Pinpoint the cell where the given text exists, returning its (x, y) midpoint coordinate. 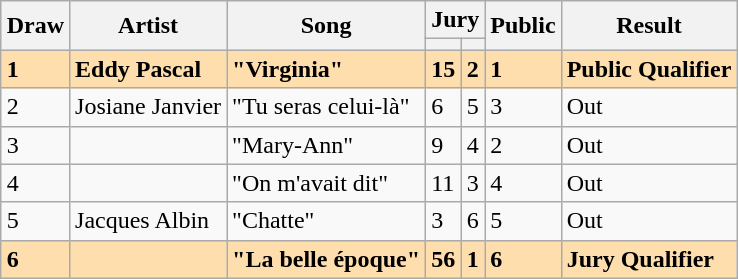
Draw (35, 26)
Song (326, 26)
15 (444, 69)
"Chatte" (326, 221)
Jacques Albin (148, 221)
Artist (148, 26)
Josiane Janvier (148, 107)
"La belle époque" (326, 259)
Eddy Pascal (148, 69)
9 (444, 145)
"Tu seras celui-là" (326, 107)
Jury (456, 20)
"Mary-Ann" (326, 145)
11 (444, 183)
Public Qualifier (649, 69)
"On m'avait dit" (326, 183)
Jury Qualifier (649, 259)
Public (523, 26)
Result (649, 26)
"Virginia" (326, 69)
56 (444, 259)
